Return the (x, y) coordinate for the center point of the cell that contains the specified text.  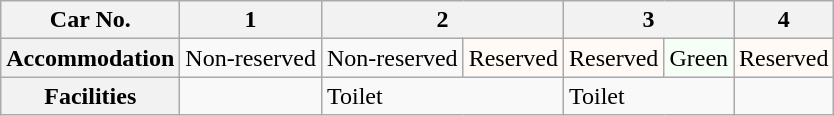
1 (251, 20)
Green (699, 58)
Accommodation (90, 58)
2 (442, 20)
4 (784, 20)
Car No. (90, 20)
3 (649, 20)
Facilities (90, 96)
